Return (x, y) of the center of cell containing provided text 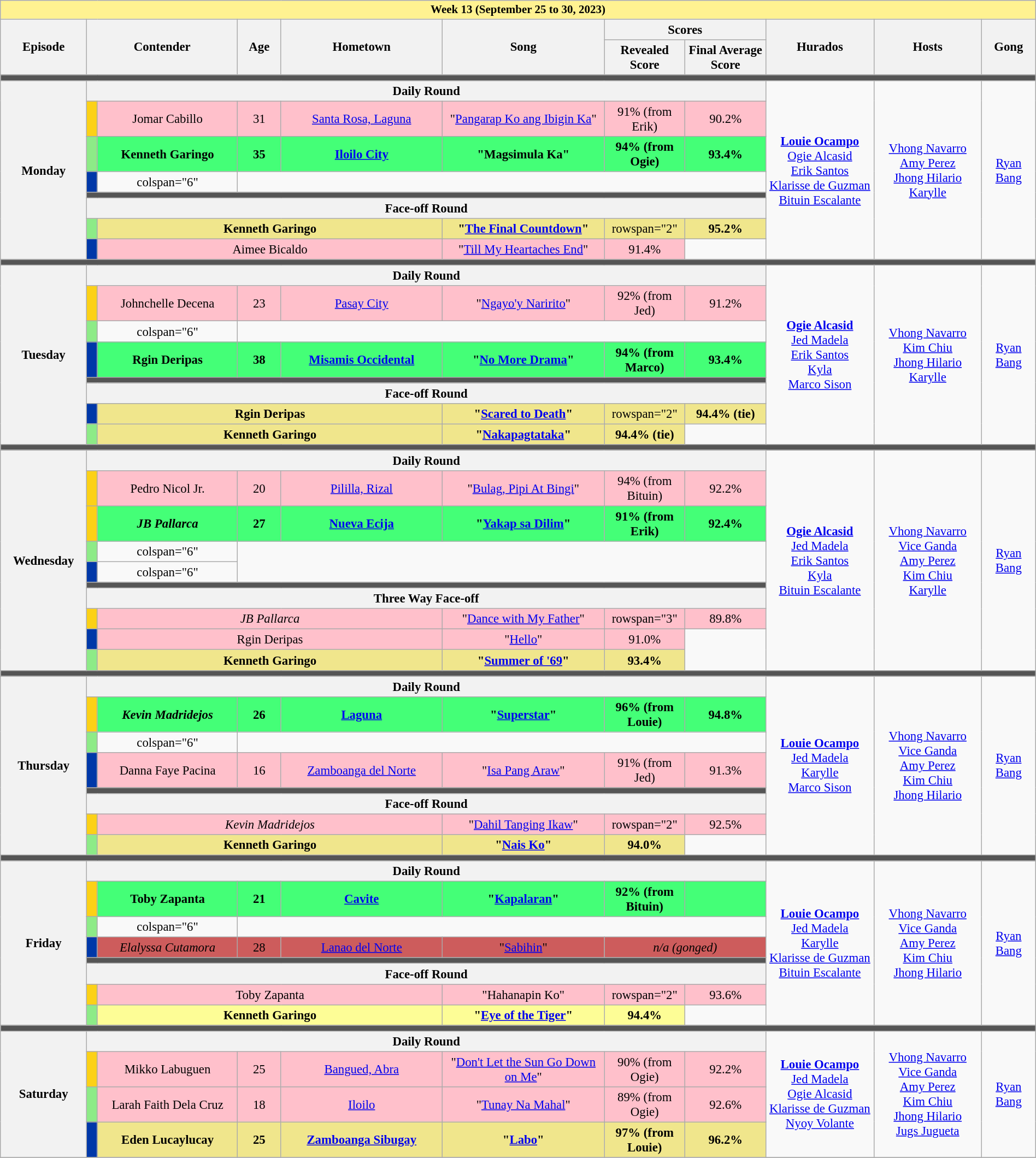
"Superstar" (523, 714)
"Yakap sa Dilim" (523, 523)
Final Average Score (726, 57)
Gong (1009, 47)
Thursday (44, 766)
Louie OcampoJed MadelaKarylleKlarisse de GuzmanBituin Escalante (820, 943)
Friday (44, 943)
"Bulag, Pipi At Bingi" (523, 488)
16 (259, 770)
Laguna (362, 714)
Saturday (44, 1095)
Zamboanga Sibugay (362, 1139)
94% (from Bituin) (645, 488)
Week 13 (September 25 to 30, 2023) (518, 10)
"No More Drama" (523, 359)
Johnchelle Decena (167, 304)
"Nais Ko" (523, 845)
95.2% (726, 229)
92.6% (726, 1104)
90.2% (726, 119)
96.2% (726, 1139)
"Eye of the Tiger" (523, 1015)
Song (523, 47)
Ogie AlcasidJed MadelaErik SantosKylaBituin Escalante (820, 560)
90% (from Ogie) (645, 1070)
"Hello" (523, 640)
Zamboanga del Norte (362, 770)
38 (259, 359)
91% (from Jed) (645, 770)
Aimee Bicaldo (270, 250)
Iloilo (362, 1104)
96% (from Louie) (645, 714)
Louie OcampoJed MadelaOgie AlcasidKlarisse de GuzmanNyoy Volante (820, 1095)
"Isa Pang Araw" (523, 770)
Lanao del Norte (362, 948)
92.4% (726, 523)
89% (from Ogie) (645, 1104)
Misamis Occidental (362, 359)
"Ngayo'y Naririto" (523, 304)
Nueva Ecija (362, 523)
94.4% (645, 1015)
94% (from Marco) (645, 359)
"Till My Heartaches End" (523, 250)
"Pangarap Ko ang Ibigin Ka" (523, 119)
Hurados (820, 47)
94% (from Ogie) (645, 154)
Tuesday (44, 355)
Danna Faye Pacina (167, 770)
31 (259, 119)
Pasay City (362, 304)
Iloilo City (362, 154)
93.6% (726, 995)
27 (259, 523)
26 (259, 714)
"Magsimula Ka" (523, 154)
94.8% (726, 714)
"Dahil Tanging Ikaw" (523, 824)
91.4% (645, 250)
89.8% (726, 619)
91.2% (726, 304)
Revealed Score (645, 57)
"Nakapagtataka" (523, 434)
Vhong NavarroAmy PerezJhong HilarioKarylle (928, 170)
rowspan="3" (645, 619)
"Hahanapin Ko" (523, 995)
92.5% (726, 824)
97% (from Louie) (645, 1139)
Vhong NavarroVice GandaAmy PerezKim ChiuJhong HilarioJugs Jugueta (928, 1095)
94.0% (645, 845)
Louie OcampoJed MadelaKarylleMarco Sison (820, 766)
"Labo" (523, 1139)
"Tunay Na Mahal" (523, 1104)
92% (from Jed) (645, 304)
Santa Rosa, Laguna (362, 119)
"Sabihin" (523, 948)
n/a (gonged) (685, 948)
Pedro Nicol Jr. (167, 488)
Ogie AlcasidJed MadelaErik SantosKylaMarco Sison (820, 355)
Vhong NavarroKim ChiuJhong HilarioKarylle (928, 355)
18 (259, 1104)
Jomar Cabillo (167, 119)
Episode (44, 47)
Contender (162, 47)
Three Way Face-off (426, 599)
28 (259, 948)
Scores (685, 29)
92% (from Bituin) (645, 899)
Larah Faith Dela Cruz (167, 1104)
Bangued, Abra (362, 1070)
Hosts (928, 47)
Pililla, Rizal (362, 488)
21 (259, 899)
Mikko Labuguen (167, 1070)
20 (259, 488)
"The Final Countdown" (523, 229)
Age (259, 47)
"Don't Let the Sun Go Down on Me" (523, 1070)
Cavite (362, 899)
"Scared to Death" (523, 414)
Elalyssa Cutamora (167, 948)
"Dance with My Father" (523, 619)
Vhong NavarroVice GandaAmy PerezKim ChiuKarylle (928, 560)
91.3% (726, 770)
Monday (44, 170)
Hometown (362, 47)
"Kapalaran" (523, 899)
35 (259, 154)
91.0% (645, 640)
23 (259, 304)
"Summer of '69" (523, 660)
Wednesday (44, 560)
Eden Lucaylucay (167, 1139)
Louie OcampoOgie AlcasidErik SantosKlarisse de GuzmanBituin Escalante (820, 170)
